Locate the cell with the specified text and output its [X, Y] center coordinate. 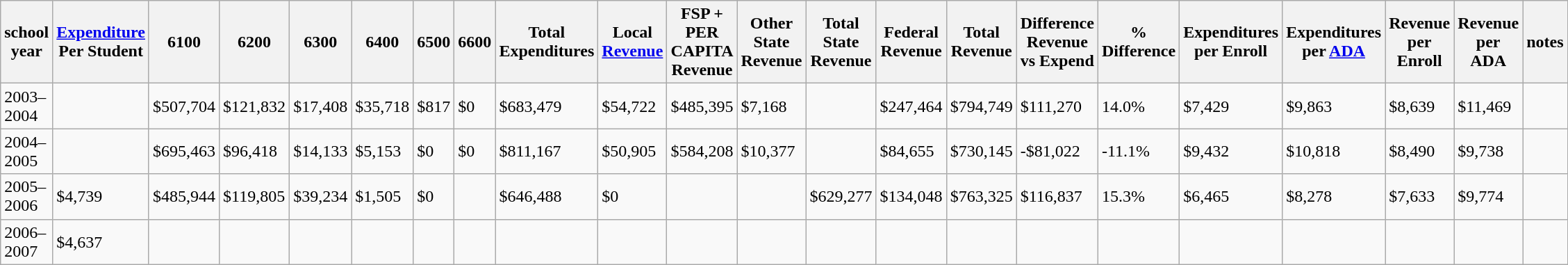
$121,832 [254, 106]
Total Expenditures [547, 42]
6600 [475, 42]
% Difference [1138, 42]
$17,408 [321, 106]
$7,633 [1420, 196]
$695,463 [183, 152]
Expenditures per ADA [1334, 42]
$134,048 [911, 196]
$84,655 [911, 152]
$507,704 [183, 106]
$54,722 [632, 106]
$817 [434, 106]
Local Revenue [632, 42]
$4,637 [101, 242]
$763,325 [981, 196]
Total State Revenue [841, 42]
$7,429 [1231, 106]
15.3% [1138, 196]
$629,277 [841, 196]
Expenditures per Enroll [1231, 42]
-11.1% [1138, 152]
$119,805 [254, 196]
$485,395 [702, 106]
$96,418 [254, 152]
$730,145 [981, 152]
$14,133 [321, 152]
$10,377 [771, 152]
$794,749 [981, 106]
$8,639 [1420, 106]
FSP + PER CAPITA Revenue [702, 42]
$9,863 [1334, 106]
$39,234 [321, 196]
$683,479 [547, 106]
$111,270 [1057, 106]
2003–2004 [26, 106]
Expenditure Per Student [101, 42]
2006–2007 [26, 242]
$8,278 [1334, 196]
school year [26, 42]
$811,167 [547, 152]
notes [1545, 42]
6500 [434, 42]
$10,818 [1334, 152]
$9,738 [1488, 152]
-$81,022 [1057, 152]
Other State Revenue [771, 42]
Revenue per Enroll [1420, 42]
$50,905 [632, 152]
6300 [321, 42]
Total Revenue [981, 42]
$1,505 [382, 196]
$9,432 [1231, 152]
$646,488 [547, 196]
$7,168 [771, 106]
2005–2006 [26, 196]
$247,464 [911, 106]
6200 [254, 42]
Difference Revenue vs Expend [1057, 42]
2004–2005 [26, 152]
14.0% [1138, 106]
$9,774 [1488, 196]
Revenue per ADA [1488, 42]
$5,153 [382, 152]
Federal Revenue [911, 42]
$4,739 [101, 196]
$116,837 [1057, 196]
6100 [183, 42]
$11,469 [1488, 106]
$8,490 [1420, 152]
$6,465 [1231, 196]
$485,944 [183, 196]
6400 [382, 42]
$584,208 [702, 152]
$35,718 [382, 106]
